Search for the cell housing the specified text and yield its (X, Y) center coordinate. 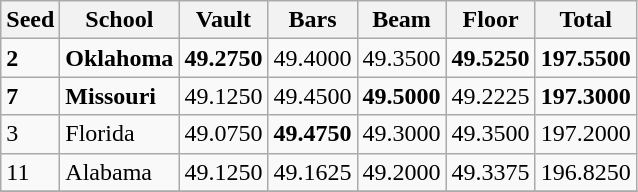
Total (586, 20)
49.1625 (312, 172)
Vault (224, 20)
Bars (312, 20)
49.2000 (402, 172)
Oklahoma (120, 58)
196.8250 (586, 172)
197.5500 (586, 58)
Beam (402, 20)
49.5250 (490, 58)
School (120, 20)
197.2000 (586, 134)
197.3000 (586, 96)
Florida (120, 134)
49.4500 (312, 96)
49.3375 (490, 172)
49.3000 (402, 134)
11 (30, 172)
49.0750 (224, 134)
49.2750 (224, 58)
Missouri (120, 96)
3 (30, 134)
49.5000 (402, 96)
Seed (30, 20)
7 (30, 96)
49.4000 (312, 58)
Floor (490, 20)
2 (30, 58)
49.4750 (312, 134)
Alabama (120, 172)
49.2225 (490, 96)
